Pinpoint the cell where the given text exists, returning its (X, Y) midpoint coordinate. 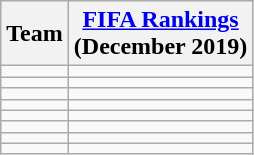
FIFA Rankings(December 2019) (160, 34)
Team (35, 34)
